Provide the [X, Y] coordinate of the cell's center where the given text is located.  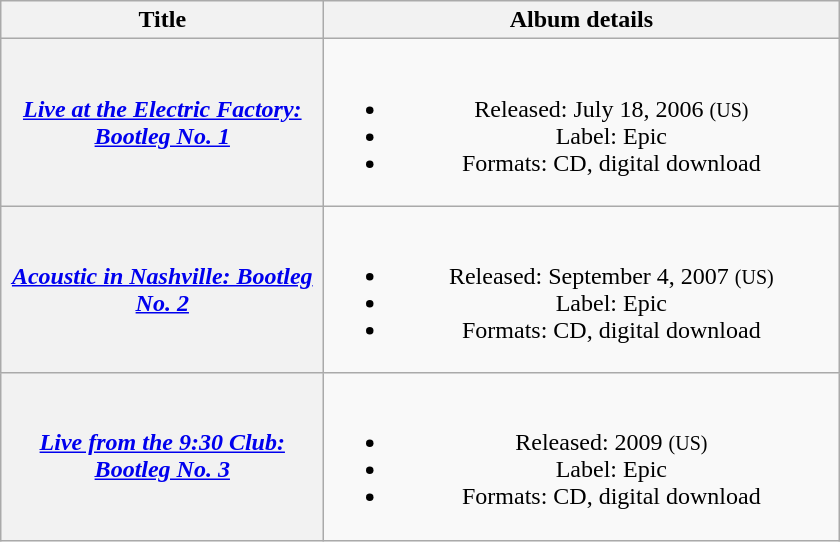
Acoustic in Nashville: Bootleg No. 2 [162, 290]
Released: July 18, 2006 (US)Label: EpicFormats: CD, digital download [582, 122]
Album details [582, 20]
Live from the 9:30 Club: Bootleg No. 3 [162, 456]
Released: 2009 (US)Label: EpicFormats: CD, digital download [582, 456]
Title [162, 20]
Released: September 4, 2007 (US)Label: EpicFormats: CD, digital download [582, 290]
Live at the Electric Factory: Bootleg No. 1 [162, 122]
